Scan for the cell matching the given text and deliver its [x, y] coordinate at center. 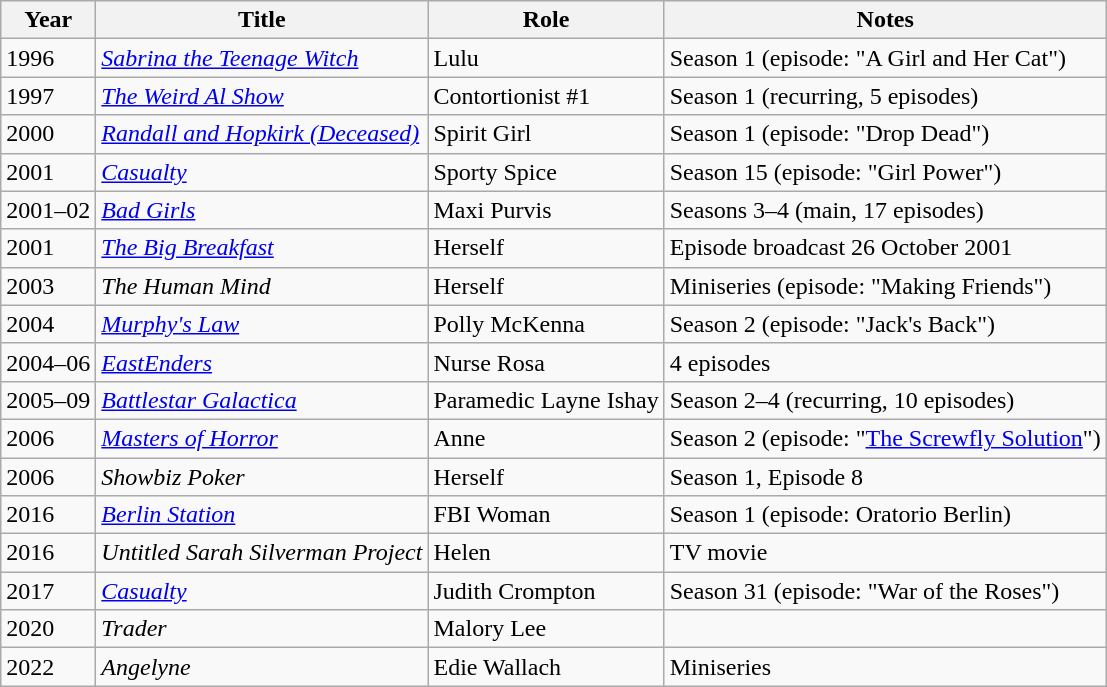
Battlestar Galactica [262, 400]
Sporty Spice [546, 172]
Polly McKenna [546, 324]
The Human Mind [262, 286]
Bad Girls [262, 210]
Notes [885, 20]
Season 2 (episode: "The Screwfly Solution") [885, 438]
2001–02 [48, 210]
Untitled Sarah Silverman Project [262, 553]
2005–09 [48, 400]
Season 1, Episode 8 [885, 477]
Miniseries [885, 667]
Berlin Station [262, 515]
Murphy's Law [262, 324]
Sabrina the Teenage Witch [262, 58]
Season 2 (episode: "Jack's Back") [885, 324]
Season 1 (episode: Oratorio Berlin) [885, 515]
Spirit Girl [546, 134]
Maxi Purvis [546, 210]
FBI Woman [546, 515]
Year [48, 20]
Malory Lee [546, 629]
Contortionist #1 [546, 96]
4 episodes [885, 362]
TV movie [885, 553]
Season 1 (recurring, 5 episodes) [885, 96]
2020 [48, 629]
Season 31 (episode: "War of the Roses") [885, 591]
Season 1 (episode: "A Girl and Her Cat") [885, 58]
Helen [546, 553]
Randall and Hopkirk (Deceased) [262, 134]
Masters of Horror [262, 438]
Showbiz Poker [262, 477]
2022 [48, 667]
EastEnders [262, 362]
2000 [48, 134]
Miniseries (episode: "Making Friends") [885, 286]
Trader [262, 629]
Nurse Rosa [546, 362]
2004 [48, 324]
Season 15 (episode: "Girl Power") [885, 172]
Paramedic Layne Ishay [546, 400]
Season 2–4 (recurring, 10 episodes) [885, 400]
Edie Wallach [546, 667]
Anne [546, 438]
Angelyne [262, 667]
The Weird Al Show [262, 96]
2003 [48, 286]
Season 1 (episode: "Drop Dead") [885, 134]
The Big Breakfast [262, 248]
Lulu [546, 58]
Judith Crompton [546, 591]
1997 [48, 96]
Seasons 3–4 (main, 17 episodes) [885, 210]
Title [262, 20]
Role [546, 20]
2017 [48, 591]
2004–06 [48, 362]
1996 [48, 58]
Episode broadcast 26 October 2001 [885, 248]
